Identify which cell holds the provided text, then report its [x, y] central coordinate. 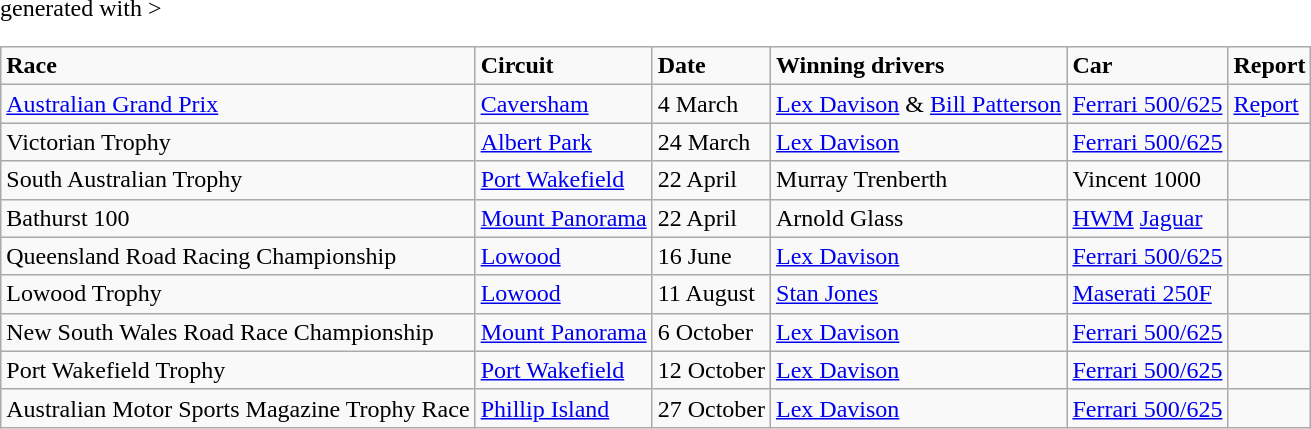
24 March [711, 142]
Circuit [564, 66]
4 March [711, 104]
Date [711, 66]
Vincent 1000 [1148, 180]
12 October [711, 370]
Australian Motor Sports Magazine Trophy Race [238, 408]
16 June [711, 256]
Australian Grand Prix [238, 104]
Phillip Island [564, 408]
Race [238, 66]
Lowood Trophy [238, 294]
Winning drivers [919, 66]
Caversham [564, 104]
Victorian Trophy [238, 142]
Queensland Road Racing Championship [238, 256]
Murray Trenberth [919, 180]
South Australian Trophy [238, 180]
Lex Davison & Bill Patterson [919, 104]
6 October [711, 332]
27 October [711, 408]
Albert Park [564, 142]
Port Wakefield Trophy [238, 370]
HWM Jaguar [1148, 218]
Car [1148, 66]
11 August [711, 294]
New South Wales Road Race Championship [238, 332]
Arnold Glass [919, 218]
Bathurst 100 [238, 218]
Stan Jones [919, 294]
Maserati 250F [1148, 294]
